Return (x, y) of the center of cell containing provided text 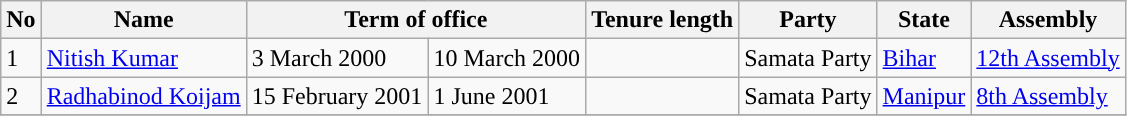
1 June 2001 (507, 96)
Manipur (924, 96)
Tenure length (662, 20)
15 February 2001 (337, 96)
12th Assembly (1048, 58)
3 March 2000 (337, 58)
Name (144, 20)
1 (21, 58)
No (21, 20)
Bihar (924, 58)
2 (21, 96)
Radhabinod Koijam (144, 96)
Assembly (1048, 20)
State (924, 20)
10 March 2000 (507, 58)
Term of office (416, 20)
8th Assembly (1048, 96)
Nitish Kumar (144, 58)
Party (808, 20)
